Determine the [X, Y] coordinate at the center of the cell enclosing the given text.  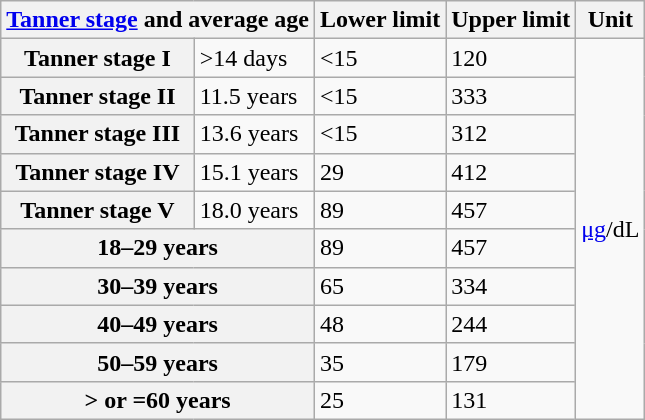
Unit [610, 20]
11.5 years [254, 96]
Tanner stage V [98, 210]
15.1 years [254, 172]
Lower limit [380, 20]
50–59 years [158, 362]
μg/dL [610, 230]
Tanner stage II [98, 96]
131 [511, 400]
40–49 years [158, 324]
120 [511, 58]
>14 days [254, 58]
Tanner stage I [98, 58]
13.6 years [254, 134]
30–39 years [158, 286]
25 [380, 400]
Upper limit [511, 20]
312 [511, 134]
244 [511, 324]
48 [380, 324]
18–29 years [158, 248]
Tanner stage and average age [158, 20]
334 [511, 286]
Tanner stage IV [98, 172]
29 [380, 172]
Tanner stage III [98, 134]
412 [511, 172]
18.0 years [254, 210]
179 [511, 362]
65 [380, 286]
> or =60 years [158, 400]
333 [511, 96]
35 [380, 362]
